For the text-containing cell, return its midpoint in (x, y) coordinate format. 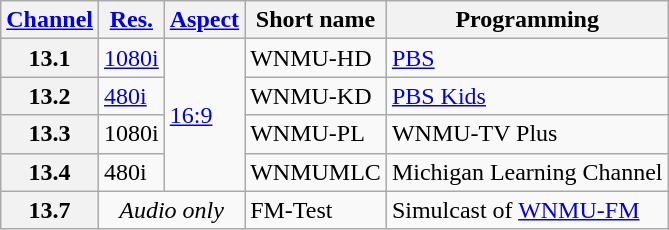
Short name (316, 20)
13.4 (50, 172)
Res. (132, 20)
FM-Test (316, 210)
Simulcast of WNMU-FM (527, 210)
16:9 (204, 115)
WNMUMLC (316, 172)
13.3 (50, 134)
WNMU-HD (316, 58)
WNMU-TV Plus (527, 134)
Channel (50, 20)
Programming (527, 20)
PBS (527, 58)
13.7 (50, 210)
WNMU-KD (316, 96)
Audio only (172, 210)
13.1 (50, 58)
PBS Kids (527, 96)
Aspect (204, 20)
13.2 (50, 96)
WNMU-PL (316, 134)
Michigan Learning Channel (527, 172)
